Provide the [x, y] coordinate of the cell's center where the given text is located.  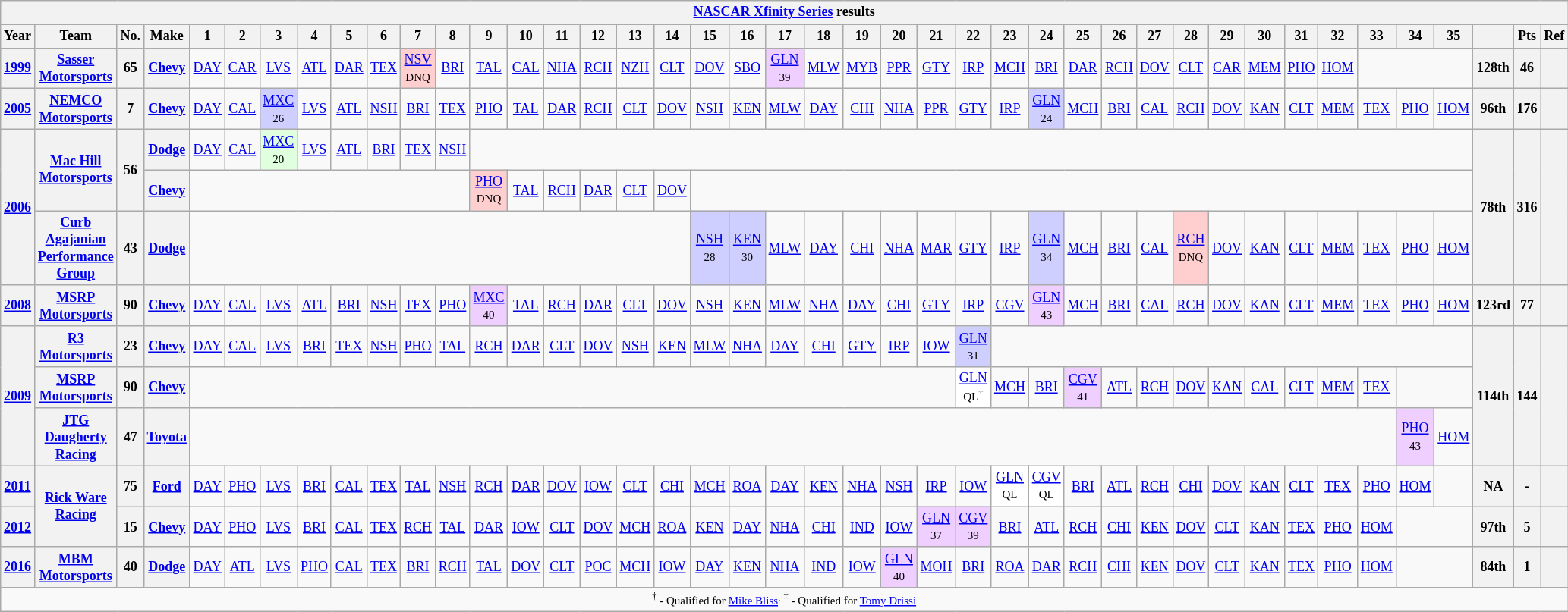
34 [1415, 36]
20 [899, 36]
17 [785, 36]
No. [131, 36]
R3 Motorsports [76, 347]
MYB [862, 68]
Toyota [167, 437]
56 [131, 170]
Mac Hill Motorsports [76, 170]
MXC40 [489, 306]
9 [489, 36]
NZH [635, 68]
2016 [18, 567]
316 [1527, 207]
65 [131, 68]
Ford [167, 486]
JTG Daugherty Racing [76, 437]
MBM Motorsports [76, 567]
21 [937, 36]
MOH [937, 567]
40 [131, 567]
33 [1377, 36]
GLN34 [1046, 249]
NASCAR Xfinity Series results [785, 12]
28 [1191, 36]
GLN43 [1046, 306]
96th [1494, 109]
24 [1046, 36]
2009 [18, 396]
3 [279, 36]
GLNQL† [973, 388]
18 [824, 36]
8 [452, 36]
144 [1527, 396]
22 [973, 36]
GLNQL [1010, 486]
Rick Ware Racing [76, 507]
47 [131, 437]
NSVDNQ [418, 68]
123rd [1494, 306]
RCHDNQ [1191, 249]
Year [18, 36]
25 [1083, 36]
GLN37 [937, 527]
11 [562, 36]
NSH28 [709, 249]
Pts [1527, 36]
CGV39 [973, 527]
84th [1494, 567]
35 [1454, 36]
Team [76, 36]
13 [635, 36]
GLN40 [899, 567]
176 [1527, 109]
16 [748, 36]
KEN30 [748, 249]
POC [598, 567]
PHO43 [1415, 437]
MXC26 [279, 109]
GLN24 [1046, 109]
30 [1264, 36]
PHODNQ [489, 190]
29 [1227, 36]
Curb Agajanian Performance Group [76, 249]
- [1527, 486]
14 [672, 36]
97th [1494, 527]
Make [167, 36]
NEMCO Motorsports [76, 109]
CGV41 [1083, 388]
19 [862, 36]
† - Qualified for Mike Bliss· ‡ - Qualified for Tomy Drissi [785, 600]
2006 [18, 207]
CGVQL [1046, 486]
43 [131, 249]
46 [1527, 68]
NA [1494, 486]
114th [1494, 396]
2012 [18, 527]
77 [1527, 306]
32 [1338, 36]
6 [384, 36]
GLN31 [973, 347]
2 [242, 36]
2008 [18, 306]
10 [526, 36]
GLN39 [785, 68]
CGV [1010, 306]
26 [1119, 36]
27 [1154, 36]
2005 [18, 109]
MAR [937, 249]
SBO [748, 68]
MXC20 [279, 149]
Ref [1554, 36]
75 [131, 486]
78th [1494, 207]
128th [1494, 68]
4 [314, 36]
12 [598, 36]
31 [1301, 36]
1999 [18, 68]
2011 [18, 486]
Sasser Motorsports [76, 68]
